Determine the [X, Y] coordinate at the center of the cell enclosing the given text.  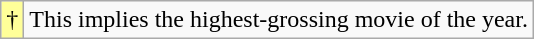
† [12, 20]
This implies the highest-grossing movie of the year. [279, 20]
